From the cell containing the given text, extract its center point as (x, y) coordinate. 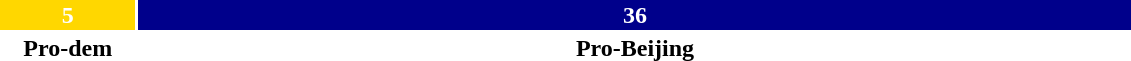
5 (68, 15)
36 (634, 15)
